Find where the given text appears and provide that cell's center as [x, y] coordinate. 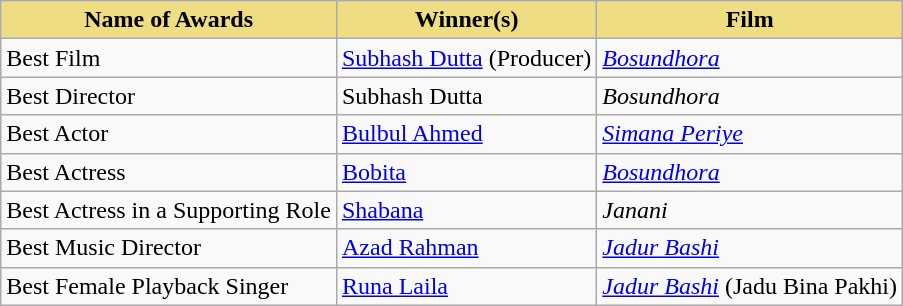
Subhash Dutta (Producer) [466, 58]
Bulbul Ahmed [466, 134]
Shabana [466, 210]
Best Director [169, 96]
Simana Periye [750, 134]
Best Film [169, 58]
Bobita [466, 172]
Best Actress in a Supporting Role [169, 210]
Subhash Dutta [466, 96]
Jadur Bashi (Jadu Bina Pakhi) [750, 286]
Jadur Bashi [750, 248]
Best Actress [169, 172]
Name of Awards [169, 20]
Film [750, 20]
Best Music Director [169, 248]
Azad Rahman [466, 248]
Janani [750, 210]
Runa Laila [466, 286]
Best Actor [169, 134]
Winner(s) [466, 20]
Best Female Playback Singer [169, 286]
